Return (x, y) of the center of cell containing provided text 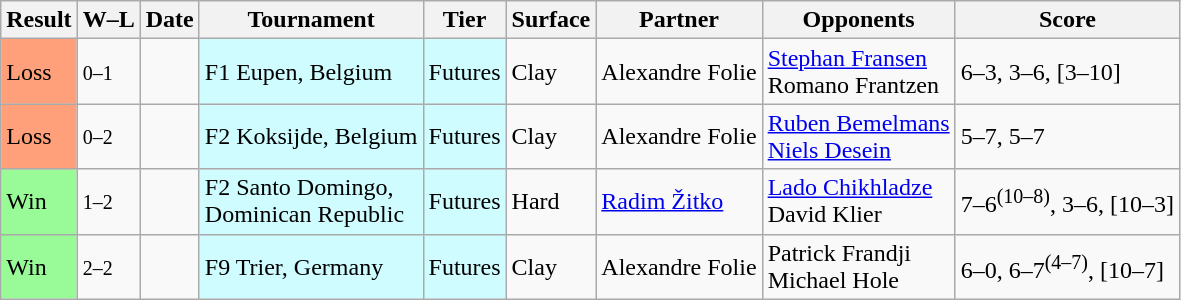
0–2 (108, 136)
F1 Eupen, Belgium (311, 72)
0–1 (108, 72)
Radim Žitko (679, 202)
7–6(10–8), 3–6, [10–3] (1067, 202)
Date (170, 20)
Patrick Frandji Michael Hole (858, 266)
F2 Koksijde, Belgium (311, 136)
Surface (551, 20)
Tournament (311, 20)
Tier (464, 20)
Opponents (858, 20)
F9 Trier, Germany (311, 266)
Partner (679, 20)
W–L (108, 20)
Stephan Fransen Romano Frantzen (858, 72)
F2 Santo Domingo,Dominican Republic (311, 202)
6–3, 3–6, [3–10] (1067, 72)
2–2 (108, 266)
Score (1067, 20)
Ruben Bemelmans Niels Desein (858, 136)
Result (39, 20)
5–7, 5–7 (1067, 136)
1–2 (108, 202)
Lado Chikhladze David Klier (858, 202)
Hard (551, 202)
6–0, 6–7(4–7), [10–7] (1067, 266)
